Scan for the cell matching the given text and deliver its [X, Y] coordinate at center. 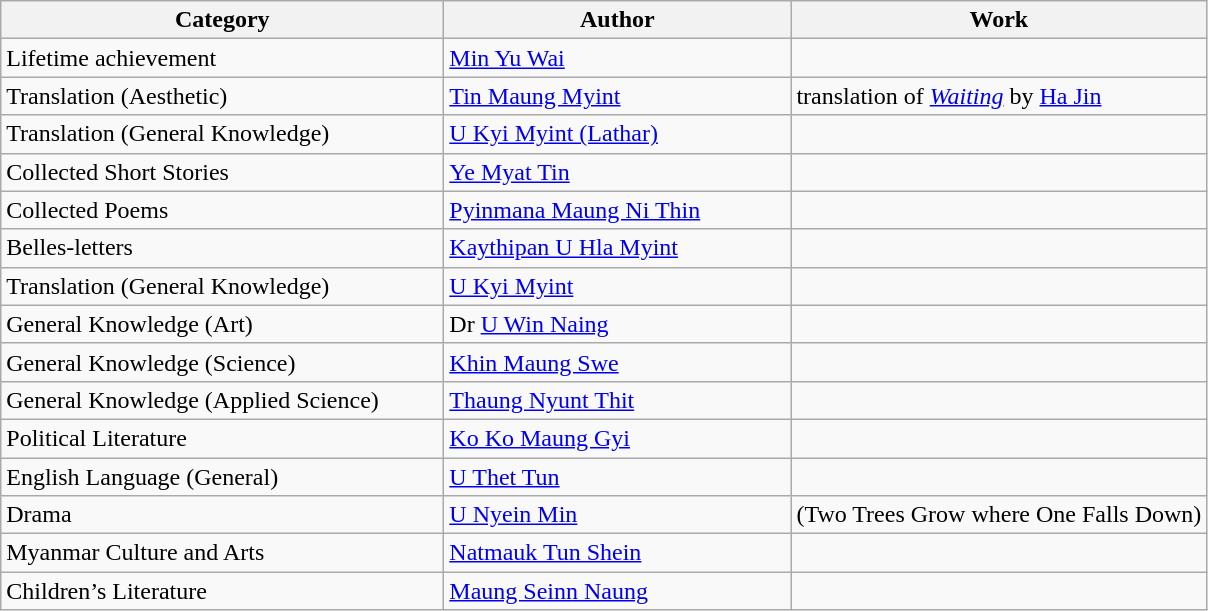
U Kyi Myint [618, 286]
Work [999, 20]
Category [222, 20]
U Kyi Myint (Lathar) [618, 134]
English Language (General) [222, 477]
Pyinmana Maung Ni Thin [618, 210]
Belles-letters [222, 248]
General Knowledge (Applied Science) [222, 400]
Lifetime achievement [222, 58]
Kaythipan U Hla Myint [618, 248]
Ye Myat Tin [618, 172]
Tin Maung Myint [618, 96]
U Thet Tun [618, 477]
Ko Ko Maung Gyi [618, 438]
General Knowledge (Science) [222, 362]
Collected Poems [222, 210]
Thaung Nyunt Thit [618, 400]
Min Yu Wai [618, 58]
Collected Short Stories [222, 172]
Natmauk Tun Shein [618, 553]
Maung Seinn Naung [618, 591]
Dr U Win Naing [618, 324]
Translation (Aesthetic) [222, 96]
Khin Maung Swe [618, 362]
Drama [222, 515]
Author [618, 20]
Political Literature [222, 438]
Children’s Literature [222, 591]
General Knowledge (Art) [222, 324]
U Nyein Min [618, 515]
translation of Waiting by Ha Jin [999, 96]
Myanmar Culture and Arts [222, 553]
(Two Trees Grow where One Falls Down) [999, 515]
